Find where the given text appears and provide that cell's center as [x, y] coordinate. 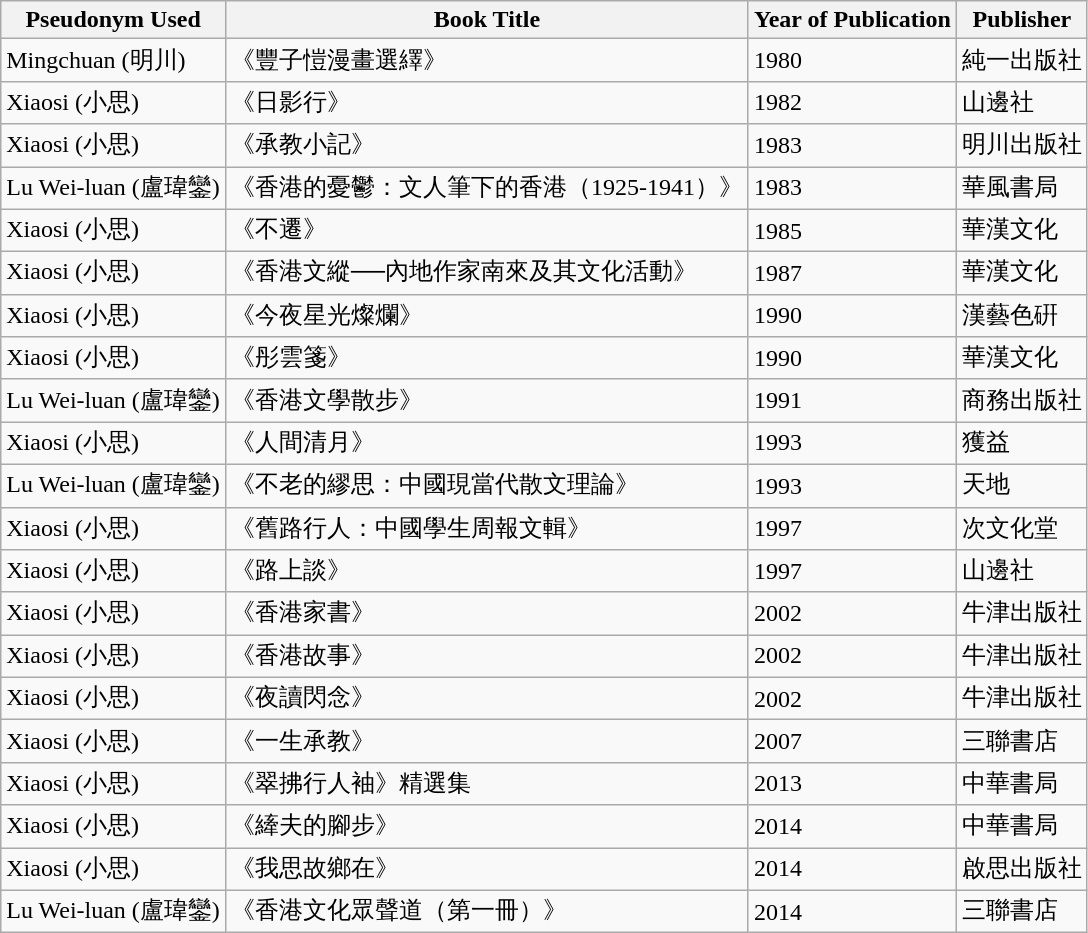
Year of Publication [852, 20]
1980 [852, 60]
次文化堂 [1022, 528]
《路上談》 [486, 572]
1987 [852, 274]
《人間清月》 [486, 444]
漢藝色硏 [1022, 316]
《不遷》 [486, 230]
《豐子愷漫畫選繹》 [486, 60]
1985 [852, 230]
Publisher [1022, 20]
《翠拂行人袖》精選集 [486, 784]
《香港故事》 [486, 656]
Mingchuan (明川) [114, 60]
《香港家書》 [486, 614]
1982 [852, 102]
《舊路行人：中國學生周報文輯》 [486, 528]
2013 [852, 784]
明川出版社 [1022, 146]
獲益 [1022, 444]
《不老的繆思：中國現當代散文理論》 [486, 486]
1991 [852, 400]
《我思故鄉在》 [486, 870]
《縴夫的腳步》 [486, 826]
純一出版社 [1022, 60]
《承教小記》 [486, 146]
《夜讀閃念》 [486, 698]
《香港文學散步》 [486, 400]
啟思出版社 [1022, 870]
華風書局 [1022, 188]
商務出版社 [1022, 400]
《日影行》 [486, 102]
《彤雲箋》 [486, 358]
《香港的憂鬱：文人筆下的香港（1925-1941）》 [486, 188]
2007 [852, 742]
《香港文化眾聲道（第一冊）》 [486, 912]
天地 [1022, 486]
Pseudonym Used [114, 20]
《一生承教》 [486, 742]
Book Title [486, 20]
《香港文縱──內地作家南來及其文化活動》 [486, 274]
《今夜星光燦爛》 [486, 316]
